Detect which cell encompasses the target text, then output its (x, y) center coordinate. 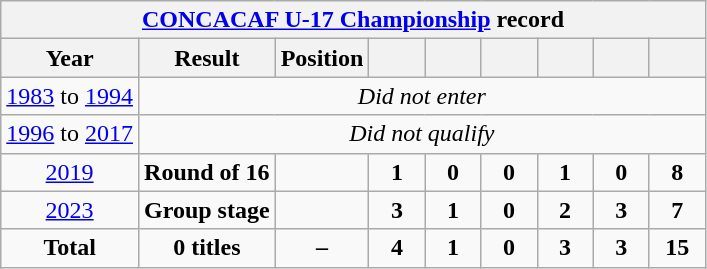
Did not enter (422, 96)
Round of 16 (206, 172)
2 (565, 210)
2023 (70, 210)
4 (397, 248)
Did not qualify (422, 134)
Result (206, 58)
CONCACAF U-17 Championship record (354, 20)
Year (70, 58)
1983 to 1994 (70, 96)
– (322, 248)
0 titles (206, 248)
15 (677, 248)
Group stage (206, 210)
Total (70, 248)
2019 (70, 172)
7 (677, 210)
1996 to 2017 (70, 134)
8 (677, 172)
Position (322, 58)
